Capture the cell that displays the provided text and extract its (X, Y) central coordinate. 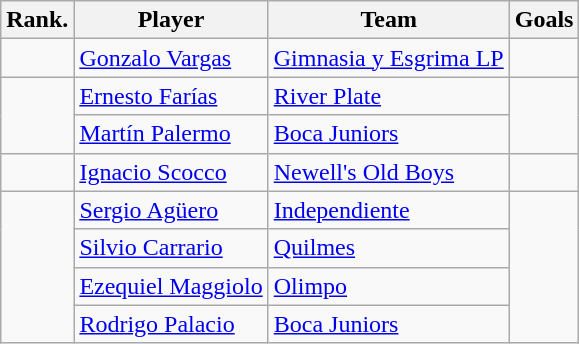
Player (171, 20)
Goals (544, 20)
Independiente (388, 210)
Sergio Agüero (171, 210)
Gonzalo Vargas (171, 58)
Martín Palermo (171, 134)
River Plate (388, 96)
Olimpo (388, 286)
Silvio Carrario (171, 248)
Ezequiel Maggiolo (171, 286)
Ernesto Farías (171, 96)
Ignacio Scocco (171, 172)
Rank. (38, 20)
Team (388, 20)
Newell's Old Boys (388, 172)
Quilmes (388, 248)
Rodrigo Palacio (171, 324)
Gimnasia y Esgrima LP (388, 58)
